Extract the (X, Y) coordinate from the center of the cell holding the provided text.  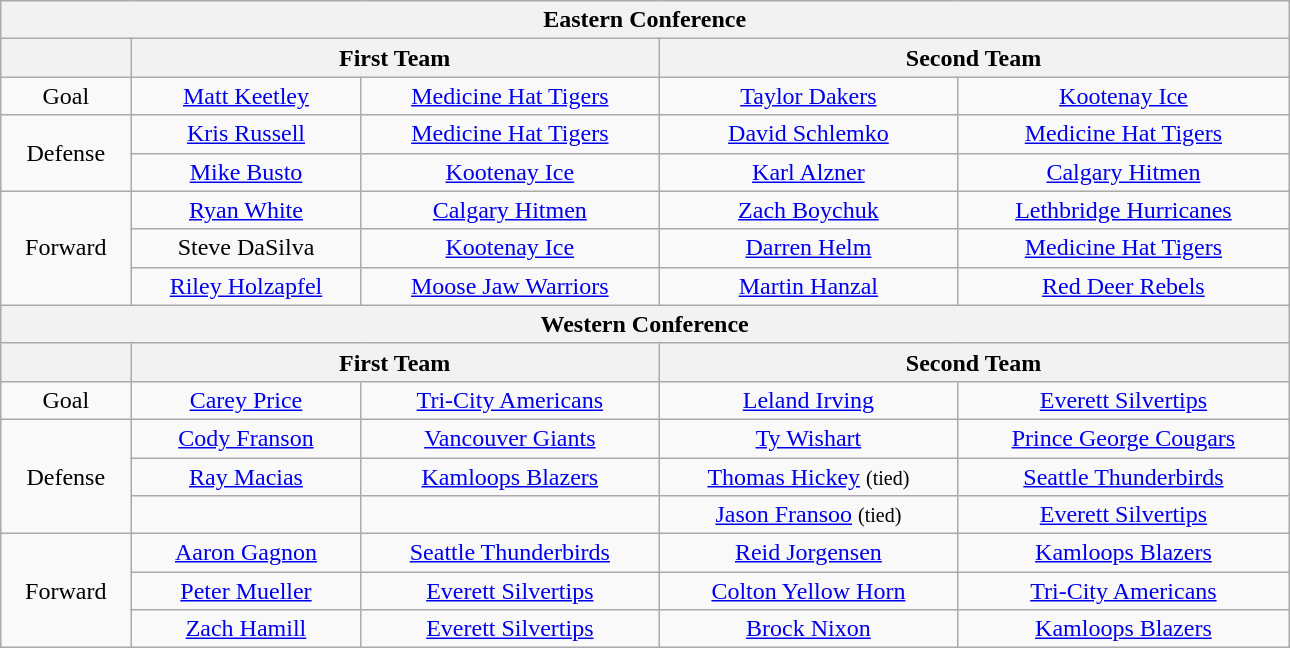
Zach Boychuk (808, 210)
Mike Busto (246, 172)
Matt Keetley (246, 96)
Leland Irving (808, 400)
Carey Price (246, 400)
Jason Fransoo (tied) (808, 515)
Moose Jaw Warriors (510, 286)
Colton Yellow Horn (808, 591)
Prince George Cougars (1123, 438)
Eastern Conference (645, 20)
Ray Macias (246, 477)
Zach Hamill (246, 629)
Darren Helm (808, 248)
Riley Holzapfel (246, 286)
Peter Mueller (246, 591)
Steve DaSilva (246, 248)
Kris Russell (246, 134)
Red Deer Rebels (1123, 286)
Vancouver Giants (510, 438)
Taylor Dakers (808, 96)
Martin Hanzal (808, 286)
Ryan White (246, 210)
Western Conference (645, 324)
David Schlemko (808, 134)
Karl Alzner (808, 172)
Thomas Hickey (tied) (808, 477)
Brock Nixon (808, 629)
Lethbridge Hurricanes (1123, 210)
Reid Jorgensen (808, 553)
Cody Franson (246, 438)
Aaron Gagnon (246, 553)
Ty Wishart (808, 438)
